From the cell containing the given text, extract its center point as [X, Y] coordinate. 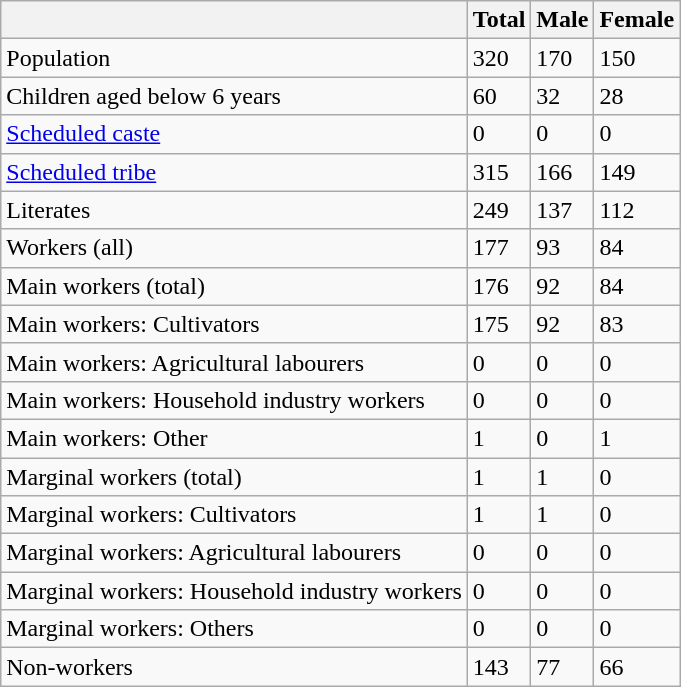
249 [499, 210]
112 [637, 210]
32 [562, 96]
Workers (all) [234, 248]
Marginal workers: Cultivators [234, 515]
Main workers: Cultivators [234, 324]
149 [637, 172]
137 [562, 210]
Main workers: Other [234, 438]
Female [637, 20]
176 [499, 286]
Marginal workers: Household industry workers [234, 591]
Main workers (total) [234, 286]
Scheduled caste [234, 134]
Scheduled tribe [234, 172]
Population [234, 58]
Marginal workers: Others [234, 629]
170 [562, 58]
Male [562, 20]
175 [499, 324]
Children aged below 6 years [234, 96]
166 [562, 172]
83 [637, 324]
177 [499, 248]
Main workers: Agricultural labourers [234, 362]
Literates [234, 210]
143 [499, 667]
77 [562, 667]
Total [499, 20]
Marginal workers (total) [234, 477]
150 [637, 58]
66 [637, 667]
Marginal workers: Agricultural labourers [234, 553]
93 [562, 248]
Non-workers [234, 667]
Main workers: Household industry workers [234, 400]
60 [499, 96]
28 [637, 96]
315 [499, 172]
320 [499, 58]
